Detect which cell encompasses the target text, then output its [x, y] center coordinate. 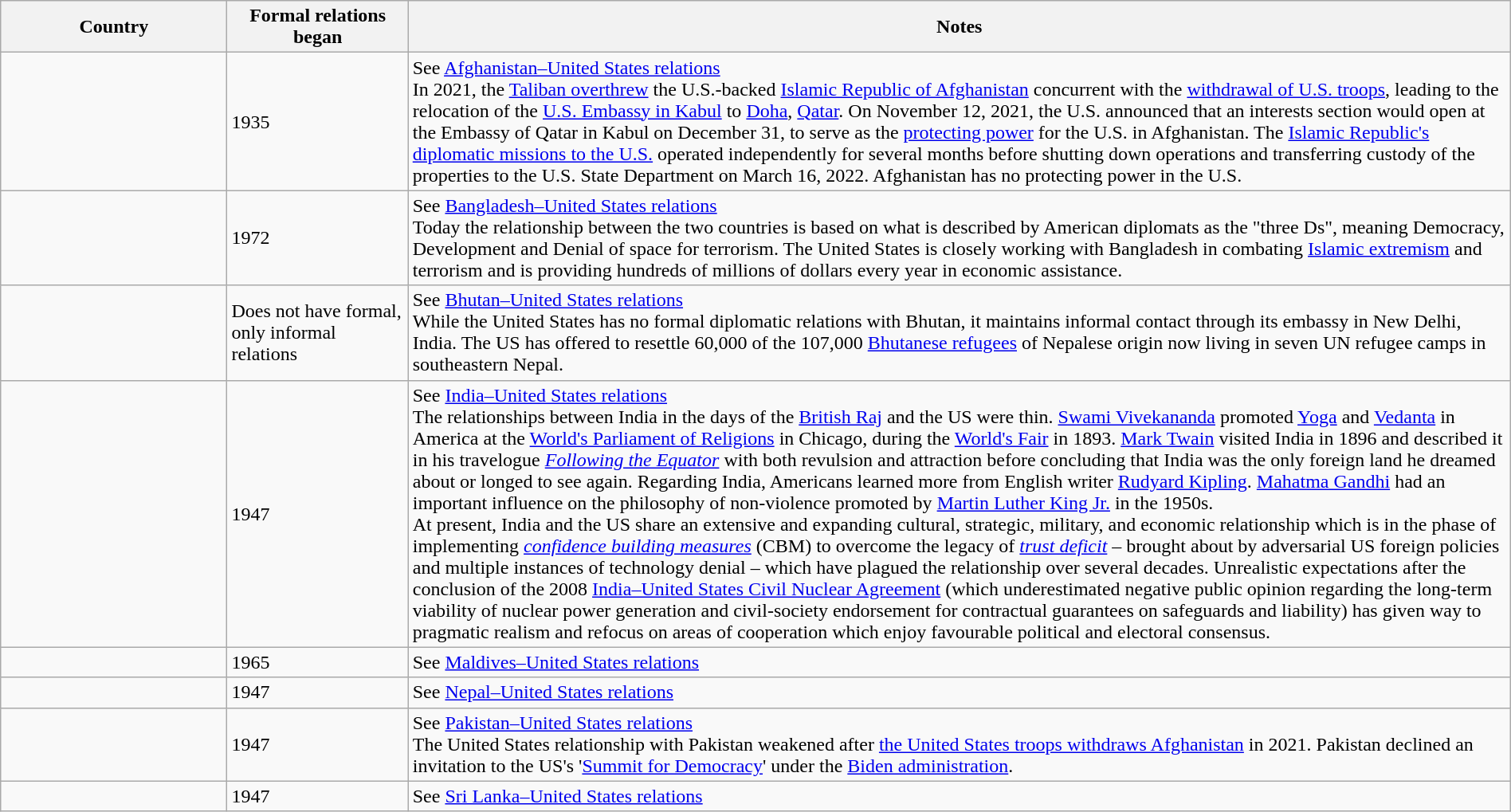
Does not have formal, only informal relations [317, 333]
1965 [317, 662]
Country [114, 27]
Formal relations began [317, 27]
1972 [317, 237]
See Maldives–United States relations [960, 662]
See Sri Lanka–United States relations [960, 796]
Notes [960, 27]
1935 [317, 121]
See Nepal–United States relations [960, 692]
